For the text-containing cell, return its midpoint in [X, Y] coordinate format. 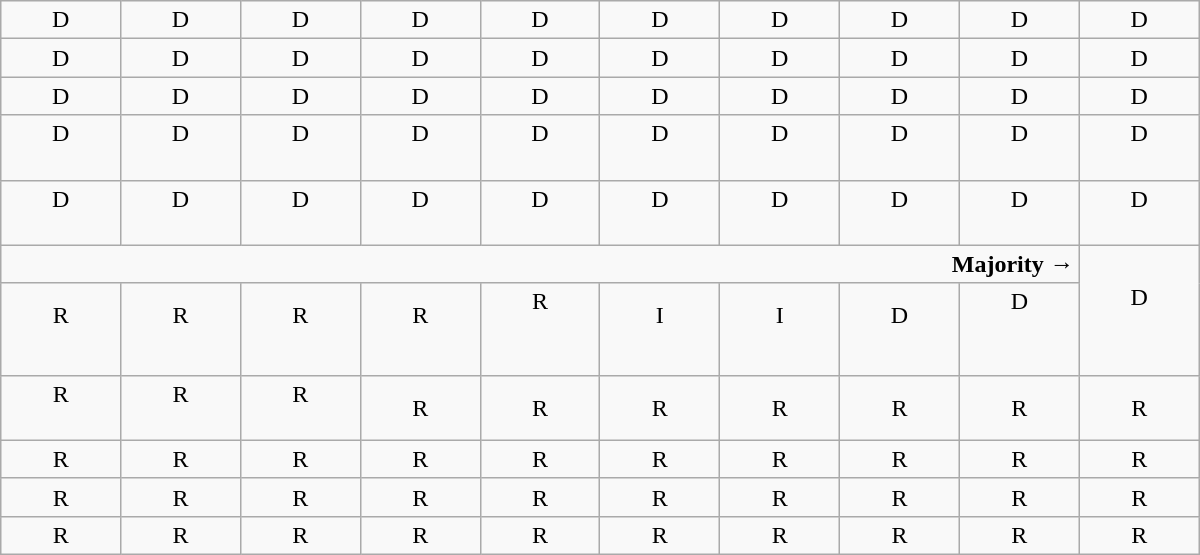
Majority → [540, 264]
